Scan for the cell matching the given text and deliver its [X, Y] coordinate at center. 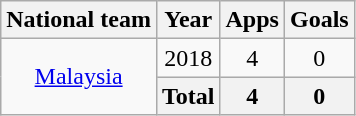
Goals [319, 20]
Malaysia [79, 77]
National team [79, 20]
2018 [188, 58]
Apps [252, 20]
Total [188, 96]
Year [188, 20]
